Identify which cell holds the provided text, then report its [X, Y] central coordinate. 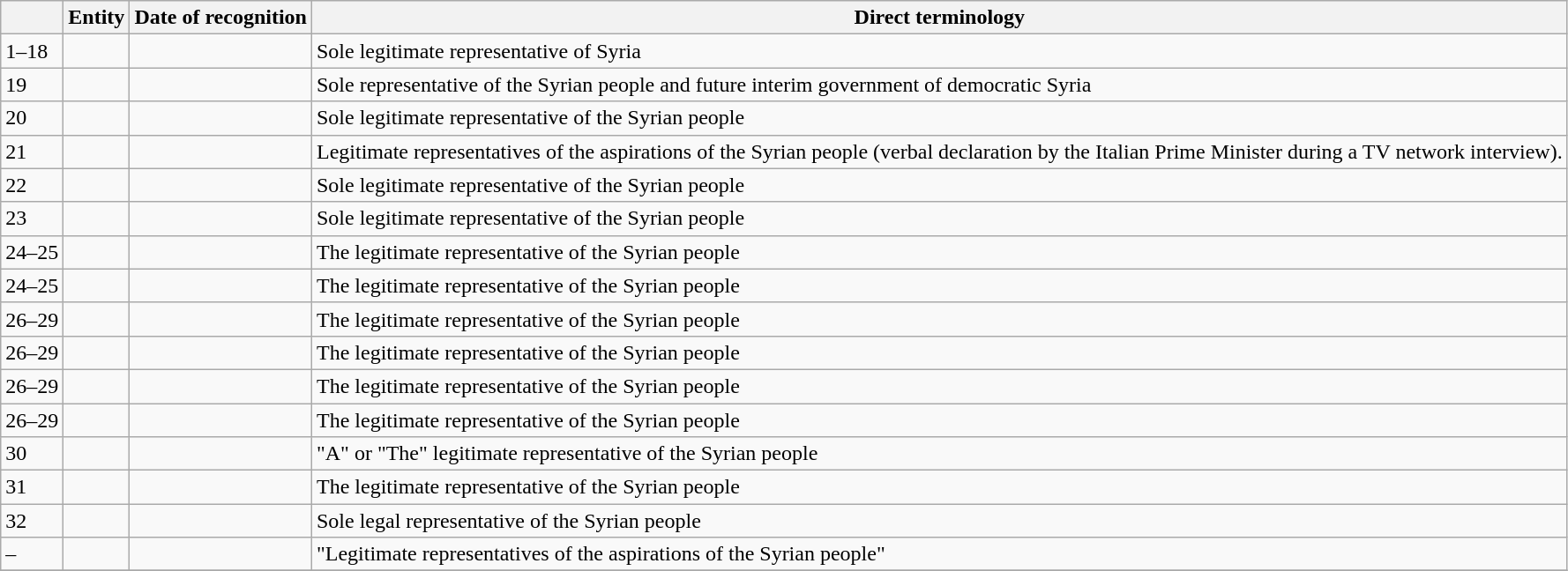
"A" or "The" legitimate representative of the Syrian people [939, 454]
Sole legal representative of the Syrian people [939, 521]
19 [32, 85]
Direct terminology [939, 18]
1–18 [32, 51]
Date of recognition [220, 18]
23 [32, 219]
31 [32, 487]
30 [32, 454]
Sole legitimate representative of Syria [939, 51]
"Legitimate representatives of the aspirations of the Syrian people" [939, 554]
20 [32, 118]
32 [32, 521]
– [32, 554]
Sole representative of the Syrian people and future interim government of democratic Syria [939, 85]
Entity [97, 18]
Legitimate representatives of the aspirations of the Syrian people (verbal declaration by the Italian Prime Minister during a TV network interview). [939, 152]
21 [32, 152]
22 [32, 185]
